Identify which cell holds the provided text, then report its (x, y) central coordinate. 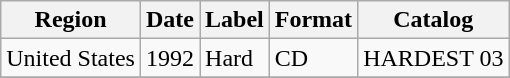
United States (71, 58)
Label (235, 20)
Region (71, 20)
Hard (235, 58)
1992 (170, 58)
Date (170, 20)
Catalog (434, 20)
CD (313, 58)
Format (313, 20)
HARDEST 03 (434, 58)
